Pinpoint the cell where the given text exists, returning its [x, y] midpoint coordinate. 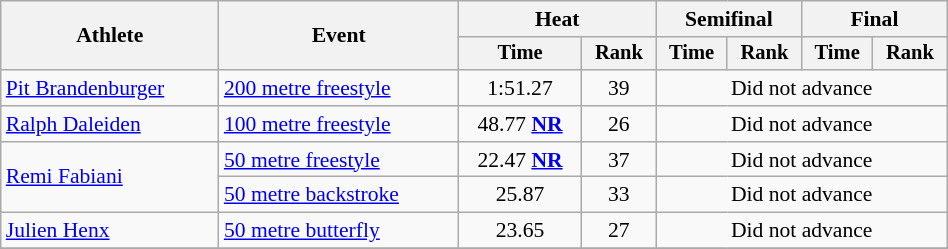
Ralph Daleiden [110, 124]
25.87 [520, 195]
39 [619, 88]
Pit Brandenburger [110, 88]
22.47 NR [520, 160]
Athlete [110, 36]
Heat [557, 19]
27 [619, 231]
1:51.27 [520, 88]
26 [619, 124]
Event [339, 36]
23.65 [520, 231]
Remi Fabiani [110, 178]
200 metre freestyle [339, 88]
Final [875, 19]
50 metre freestyle [339, 160]
33 [619, 195]
37 [619, 160]
50 metre backstroke [339, 195]
Semifinal [729, 19]
100 metre freestyle [339, 124]
48.77 NR [520, 124]
50 metre butterfly [339, 231]
Julien Henx [110, 231]
